Pinpoint the cell where the given text exists, returning its (x, y) midpoint coordinate. 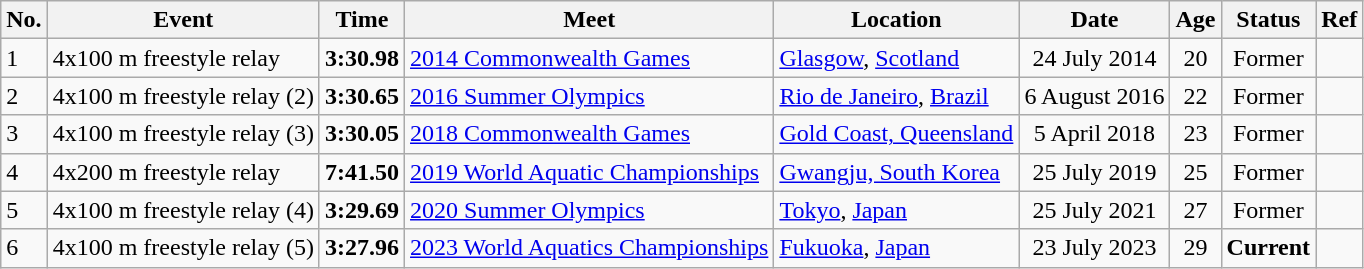
4x100 m freestyle relay (5) (183, 248)
4x100 m freestyle relay (183, 58)
3:29.69 (362, 210)
No. (24, 20)
23 (1196, 134)
20 (1196, 58)
29 (1196, 248)
Time (362, 20)
4 (24, 172)
3:30.05 (362, 134)
3 (24, 134)
5 April 2018 (1094, 134)
4x100 m freestyle relay (2) (183, 96)
25 July 2019 (1094, 172)
Gold Coast, Queensland (896, 134)
Rio de Janeiro, Brazil (896, 96)
3:27.96 (362, 248)
2018 Commonwealth Games (590, 134)
Tokyo, Japan (896, 210)
Current (1268, 248)
3:30.98 (362, 58)
Location (896, 20)
2020 Summer Olympics (590, 210)
5 (24, 210)
22 (1196, 96)
24 July 2014 (1094, 58)
2 (24, 96)
2019 World Aquatic Championships (590, 172)
6 August 2016 (1094, 96)
6 (24, 248)
4x100 m freestyle relay (3) (183, 134)
27 (1196, 210)
Date (1094, 20)
Status (1268, 20)
25 (1196, 172)
Glasgow, Scotland (896, 58)
Age (1196, 20)
2016 Summer Olympics (590, 96)
Fukuoka, Japan (896, 248)
7:41.50 (362, 172)
Gwangju, South Korea (896, 172)
Ref (1340, 20)
4x200 m freestyle relay (183, 172)
Event (183, 20)
25 July 2021 (1094, 210)
2023 World Aquatics Championships (590, 248)
4x100 m freestyle relay (4) (183, 210)
3:30.65 (362, 96)
1 (24, 58)
Meet (590, 20)
23 July 2023 (1094, 248)
2014 Commonwealth Games (590, 58)
